Locate the cell with the specified text and output its (X, Y) center coordinate. 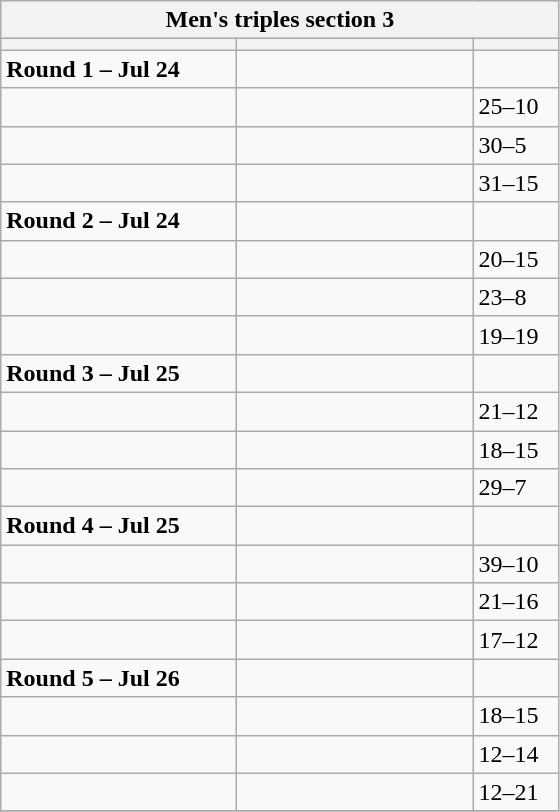
19–19 (516, 335)
21–16 (516, 602)
25–10 (516, 107)
17–12 (516, 640)
29–7 (516, 488)
Round 1 – Jul 24 (119, 69)
Round 4 – Jul 25 (119, 526)
20–15 (516, 259)
21–12 (516, 411)
39–10 (516, 564)
31–15 (516, 183)
23–8 (516, 297)
Round 2 – Jul 24 (119, 221)
12–21 (516, 792)
12–14 (516, 754)
Round 5 – Jul 26 (119, 678)
Round 3 – Jul 25 (119, 373)
Men's triples section 3 (280, 20)
30–5 (516, 145)
